Scan for the cell matching the given text and deliver its [X, Y] coordinate at center. 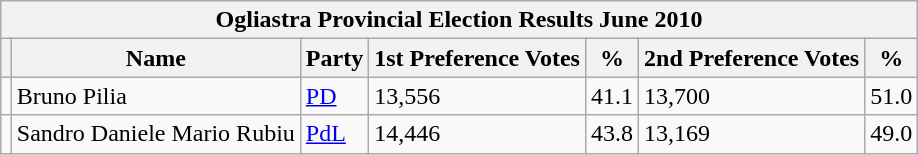
Bruno Pilia [156, 96]
49.0 [892, 134]
13,556 [478, 96]
Name [156, 58]
PdL [334, 134]
51.0 [892, 96]
2nd Preference Votes [752, 58]
Party [334, 58]
43.8 [612, 134]
1st Preference Votes [478, 58]
13,700 [752, 96]
13,169 [752, 134]
PD [334, 96]
Ogliastra Provincial Election Results June 2010 [458, 20]
14,446 [478, 134]
41.1 [612, 96]
Sandro Daniele Mario Rubiu [156, 134]
